Determine the (X, Y) coordinate at the center of the cell enclosing the given text.  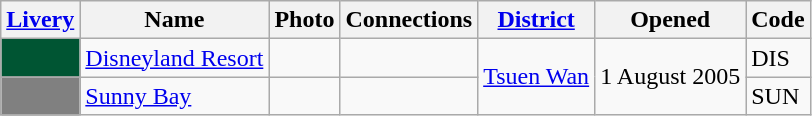
District (536, 20)
DIS (778, 58)
Opened (670, 20)
Photo (304, 20)
Sunny Bay (174, 96)
1 August 2005 (670, 77)
SUN (778, 96)
Connections (409, 20)
Disneyland Resort (174, 58)
Livery (40, 20)
Tsuen Wan (536, 77)
Name (174, 20)
Code (778, 20)
